Return [x, y] of the center of cell containing provided text 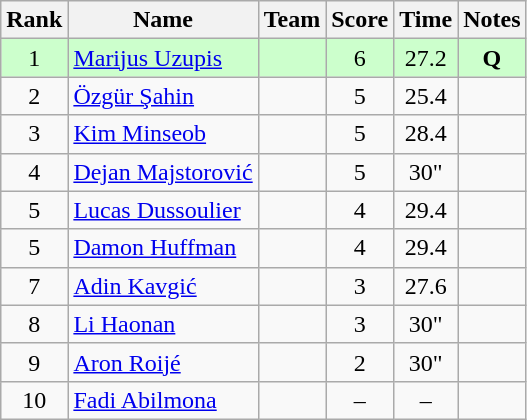
1 [34, 58]
Rank [34, 20]
Lucas Dussoulier [163, 210]
7 [34, 286]
Time [426, 20]
Damon Huffman [163, 248]
Q [492, 58]
Notes [492, 20]
6 [360, 58]
Kim Minseob [163, 134]
Dejan Majstorović [163, 172]
Team [292, 20]
27.6 [426, 286]
27.2 [426, 58]
Marijus Uzupis [163, 58]
9 [34, 362]
Name [163, 20]
28.4 [426, 134]
Fadi Abilmona [163, 400]
Adin Kavgić [163, 286]
10 [34, 400]
8 [34, 324]
25.4 [426, 96]
Score [360, 20]
Li Haonan [163, 324]
Aron Roijé [163, 362]
Özgür Şahin [163, 96]
